Extract the (X, Y) coordinate from the center of the cell holding the provided text.  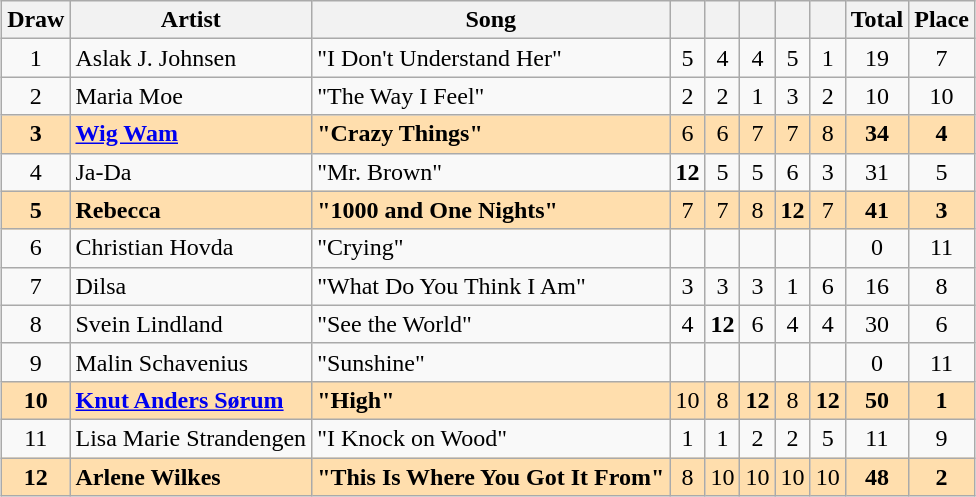
Dilsa (191, 286)
Wig Wam (191, 134)
"I Don't Understand Her" (491, 58)
Rebecca (191, 210)
19 (877, 58)
16 (877, 286)
Draw (36, 20)
Knut Anders Sørum (191, 400)
50 (877, 400)
30 (877, 324)
"This Is Where You Got It From" (491, 477)
"See the World" (491, 324)
"Sunshine" (491, 362)
"1000 and One Nights" (491, 210)
Lisa Marie Strandengen (191, 438)
31 (877, 172)
Place (942, 20)
Arlene Wilkes (191, 477)
Malin Schavenius (191, 362)
"What Do You Think I Am" (491, 286)
48 (877, 477)
34 (877, 134)
"I Knock on Wood" (491, 438)
41 (877, 210)
Christian Hovda (191, 248)
Maria Moe (191, 96)
Artist (191, 20)
Song (491, 20)
Svein Lindland (191, 324)
Aslak J. Johnsen (191, 58)
Ja-Da (191, 172)
"Mr. Brown" (491, 172)
"High" (491, 400)
"Crazy Things" (491, 134)
Total (877, 20)
"The Way I Feel" (491, 96)
"Crying" (491, 248)
